Determine the (x, y) coordinate at the center of the cell enclosing the given text.  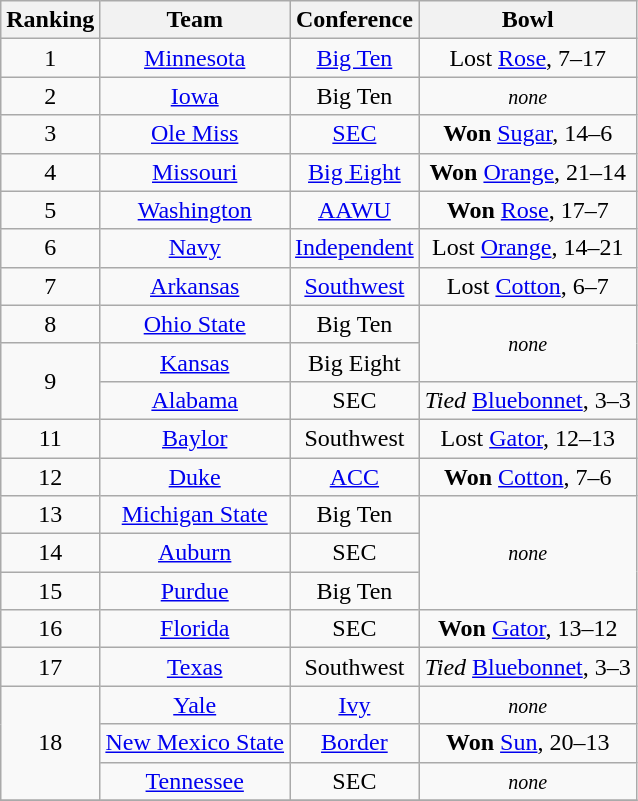
7 (50, 286)
New Mexico State (195, 743)
Texas (195, 667)
Florida (195, 629)
4 (50, 172)
Won Sun, 20–13 (528, 743)
ACC (355, 477)
Won Cotton, 7–6 (528, 477)
Navy (195, 248)
Won Orange, 21–14 (528, 172)
Yale (195, 705)
Lost Gator, 12–13 (528, 438)
13 (50, 515)
Washington (195, 210)
5 (50, 210)
3 (50, 134)
16 (50, 629)
Ole Miss (195, 134)
Ohio State (195, 324)
11 (50, 438)
Conference (355, 20)
Kansas (195, 362)
Arkansas (195, 286)
18 (50, 743)
Bowl (528, 20)
8 (50, 324)
Team (195, 20)
2 (50, 96)
15 (50, 591)
14 (50, 553)
Lost Orange, 14–21 (528, 248)
Missouri (195, 172)
1 (50, 58)
Won Gator, 13–12 (528, 629)
12 (50, 477)
Tennessee (195, 781)
Ranking (50, 20)
Minnesota (195, 58)
Won Rose, 17–7 (528, 210)
Lost Rose, 7–17 (528, 58)
Ivy (355, 705)
9 (50, 381)
Iowa (195, 96)
Border (355, 743)
Won Sugar, 14–6 (528, 134)
Lost Cotton, 6–7 (528, 286)
Auburn (195, 553)
AAWU (355, 210)
Independent (355, 248)
Purdue (195, 591)
Michigan State (195, 515)
17 (50, 667)
Duke (195, 477)
6 (50, 248)
Baylor (195, 438)
Alabama (195, 400)
